Detect which cell encompasses the target text, then output its [x, y] center coordinate. 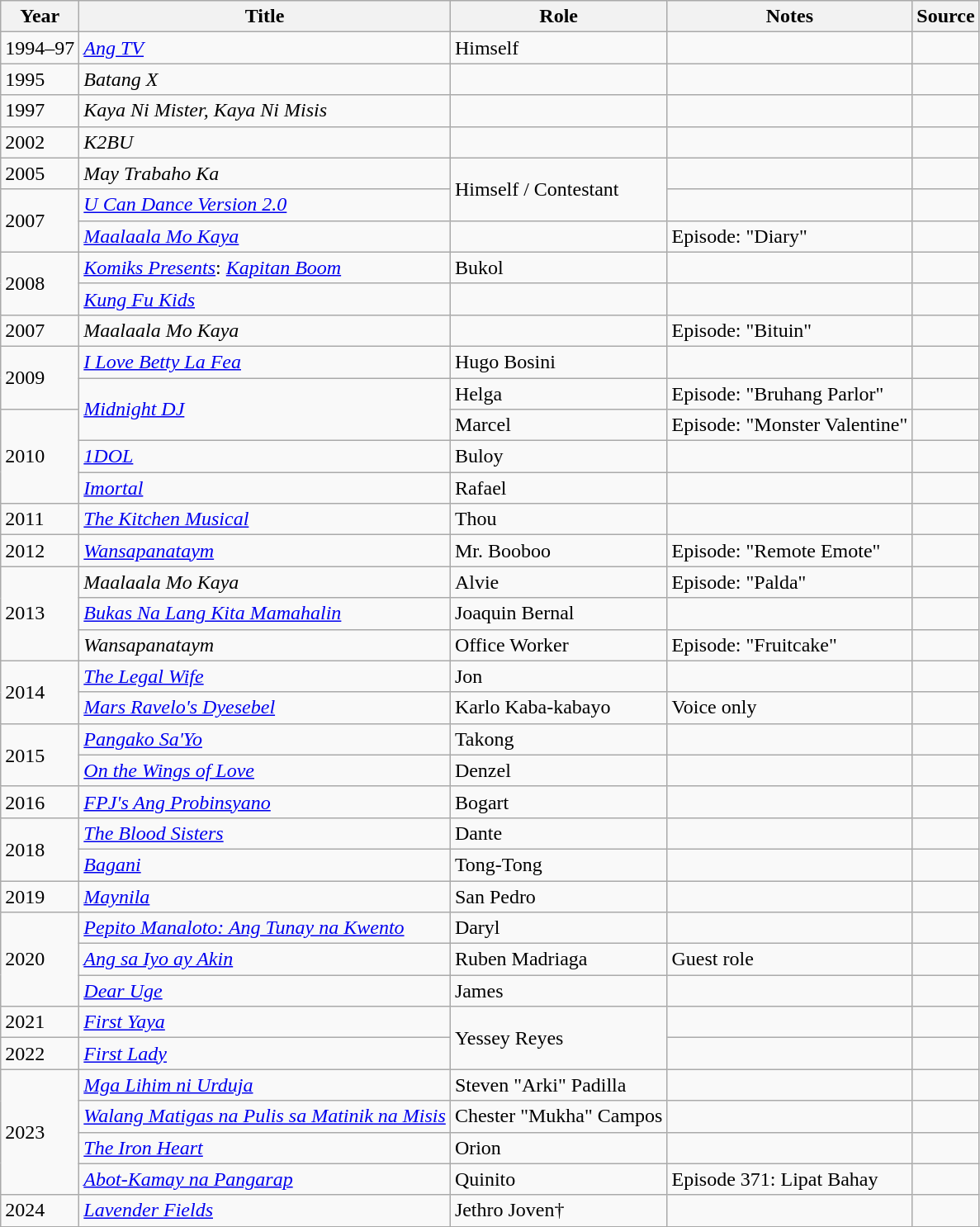
2011 [40, 519]
Abot-Kamay na Pangarap [265, 1179]
2020 [40, 959]
2005 [40, 173]
Episode: "Palda" [789, 582]
Episode 371: Lipat Bahay [789, 1179]
Kaya Ni Mister, Kaya Ni Misis [265, 111]
Source [946, 17]
Steven "Arki" Padilla [558, 1085]
Imortal [265, 488]
Walang Matigas na Pulis sa Matinik na Misis [265, 1116]
Hugo Bosini [558, 362]
2012 [40, 551]
Title [265, 17]
San Pedro [558, 896]
Buloy [558, 457]
Episode: "Remote Emote" [789, 551]
Ang TV [265, 48]
Himself / Contestant [558, 189]
Takong [558, 739]
On the Wings of Love [265, 770]
2024 [40, 1210]
Guest role [789, 959]
Himself [558, 48]
Batang X [265, 79]
Pangako Sa'Yo [265, 739]
Tong-Tong [558, 865]
I Love Betty La Fea [265, 362]
2015 [40, 755]
2010 [40, 457]
U Can Dance Version 2.0 [265, 205]
2018 [40, 849]
Lavender Fields [265, 1210]
The Blood Sisters [265, 833]
Episode: "Bituin" [789, 330]
2014 [40, 692]
1994–97 [40, 48]
Bagani [265, 865]
2023 [40, 1132]
Dear Uge [265, 991]
Ang sa Iyo ay Akin [265, 959]
Orion [558, 1148]
Mr. Booboo [558, 551]
Voice only [789, 708]
1DOL [265, 457]
Komiks Presents: Kapitan Boom [265, 268]
Joaquin Bernal [558, 613]
FPJ's Ang Probinsyano [265, 802]
Yessey Reyes [558, 1038]
Helga [558, 394]
Quinito [558, 1179]
2022 [40, 1054]
The Legal Wife [265, 676]
First Yaya [265, 1022]
Mga Lihim ni Urduja [265, 1085]
Episode: "Diary" [789, 236]
2016 [40, 802]
Office Worker [558, 645]
1997 [40, 111]
Chester "Mukha" Campos [558, 1116]
Midnight DJ [265, 410]
The Iron Heart [265, 1148]
Kung Fu Kids [265, 299]
Dante [558, 833]
Marcel [558, 425]
Rafael [558, 488]
2008 [40, 283]
Mars Ravelo's Dyesebel [265, 708]
Daryl [558, 928]
Bukol [558, 268]
2019 [40, 896]
Bogart [558, 802]
The Kitchen Musical [265, 519]
Episode: "Fruitcake" [789, 645]
Alvie [558, 582]
Role [558, 17]
2009 [40, 377]
James [558, 991]
First Lady [265, 1054]
Jethro Joven† [558, 1210]
2021 [40, 1022]
1995 [40, 79]
Notes [789, 17]
Episode: "Monster Valentine" [789, 425]
Maynila [265, 896]
Karlo Kaba-kabayo [558, 708]
May Trabaho Ka [265, 173]
Episode: "Bruhang Parlor" [789, 394]
Pepito Manaloto: Ang Tunay na Kwento [265, 928]
2002 [40, 142]
2013 [40, 613]
K2BU [265, 142]
Jon [558, 676]
Thou [558, 519]
Year [40, 17]
Ruben Madriaga [558, 959]
Denzel [558, 770]
Bukas Na Lang Kita Mamahalin [265, 613]
